Search for the cell housing the specified text and yield its [X, Y] center coordinate. 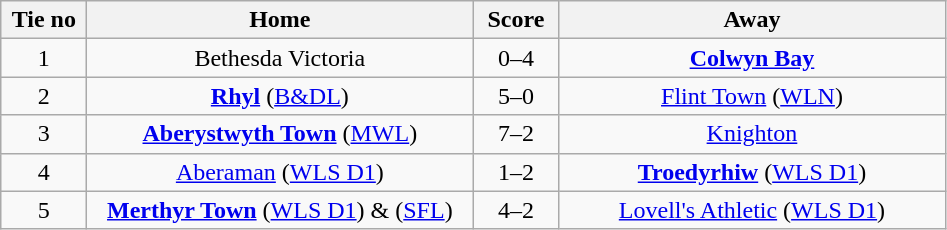
Flint Town (WLN) [752, 96]
Tie no [44, 20]
1 [44, 58]
Troedyrhiw (WLS D1) [752, 172]
1–2 [516, 172]
5 [44, 210]
Lovell's Athletic (WLS D1) [752, 210]
Aberystwyth Town (MWL) [280, 134]
Away [752, 20]
Aberaman (WLS D1) [280, 172]
Colwyn Bay [752, 58]
0–4 [516, 58]
Bethesda Victoria [280, 58]
Home [280, 20]
3 [44, 134]
4–2 [516, 210]
5–0 [516, 96]
Score [516, 20]
2 [44, 96]
Merthyr Town (WLS D1) & (SFL) [280, 210]
Rhyl (B&DL) [280, 96]
4 [44, 172]
7–2 [516, 134]
Knighton [752, 134]
